Output the [x, y] coordinate of the center of the cell containing the given text.  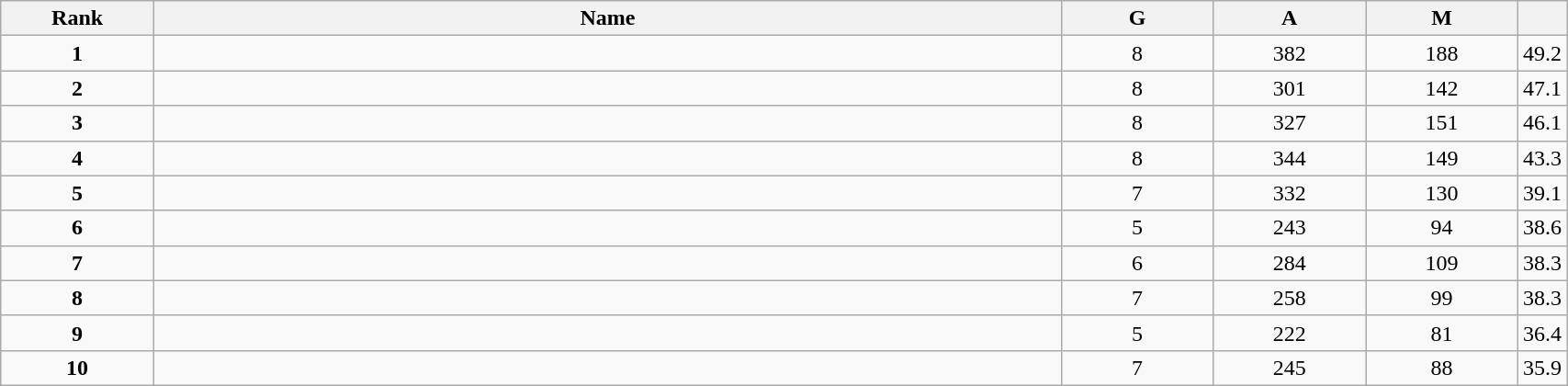
301 [1290, 88]
344 [1290, 158]
38.6 [1543, 228]
327 [1290, 123]
M [1442, 18]
46.1 [1543, 123]
332 [1290, 193]
47.1 [1543, 88]
9 [77, 333]
382 [1290, 53]
245 [1290, 368]
130 [1442, 193]
149 [1442, 158]
151 [1442, 123]
222 [1290, 333]
142 [1442, 88]
109 [1442, 263]
43.3 [1543, 158]
81 [1442, 333]
4 [77, 158]
36.4 [1543, 333]
35.9 [1543, 368]
39.1 [1543, 193]
10 [77, 368]
49.2 [1543, 53]
88 [1442, 368]
99 [1442, 298]
Rank [77, 18]
G [1137, 18]
284 [1290, 263]
258 [1290, 298]
2 [77, 88]
A [1290, 18]
3 [77, 123]
1 [77, 53]
243 [1290, 228]
94 [1442, 228]
188 [1442, 53]
Name [607, 18]
